Determine the [x, y] coordinate at the center of the cell enclosing the given text.  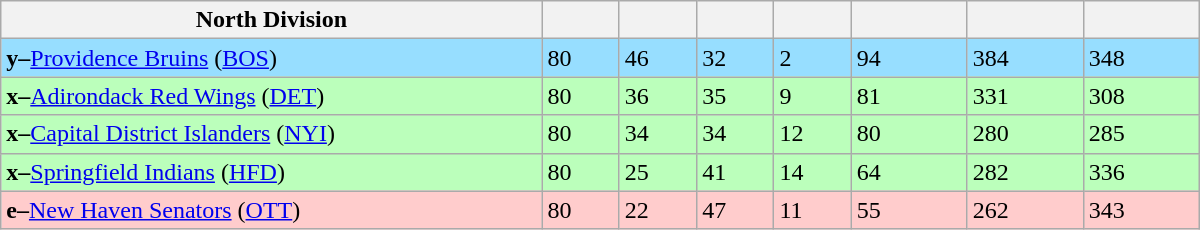
36 [658, 96]
x–Capital District Islanders (NYI) [272, 134]
384 [1025, 58]
12 [812, 134]
25 [658, 172]
9 [812, 96]
343 [1141, 210]
331 [1025, 96]
282 [1025, 172]
35 [736, 96]
308 [1141, 96]
336 [1141, 172]
55 [909, 210]
47 [736, 210]
x–Adirondack Red Wings (DET) [272, 96]
46 [658, 58]
x–Springfield Indians (HFD) [272, 172]
285 [1141, 134]
22 [658, 210]
2 [812, 58]
64 [909, 172]
81 [909, 96]
348 [1141, 58]
41 [736, 172]
North Division [272, 20]
280 [1025, 134]
e–New Haven Senators (OTT) [272, 210]
94 [909, 58]
32 [736, 58]
14 [812, 172]
262 [1025, 210]
11 [812, 210]
y–Providence Bruins (BOS) [272, 58]
